Pinpoint the cell where the given text exists, returning its (x, y) midpoint coordinate. 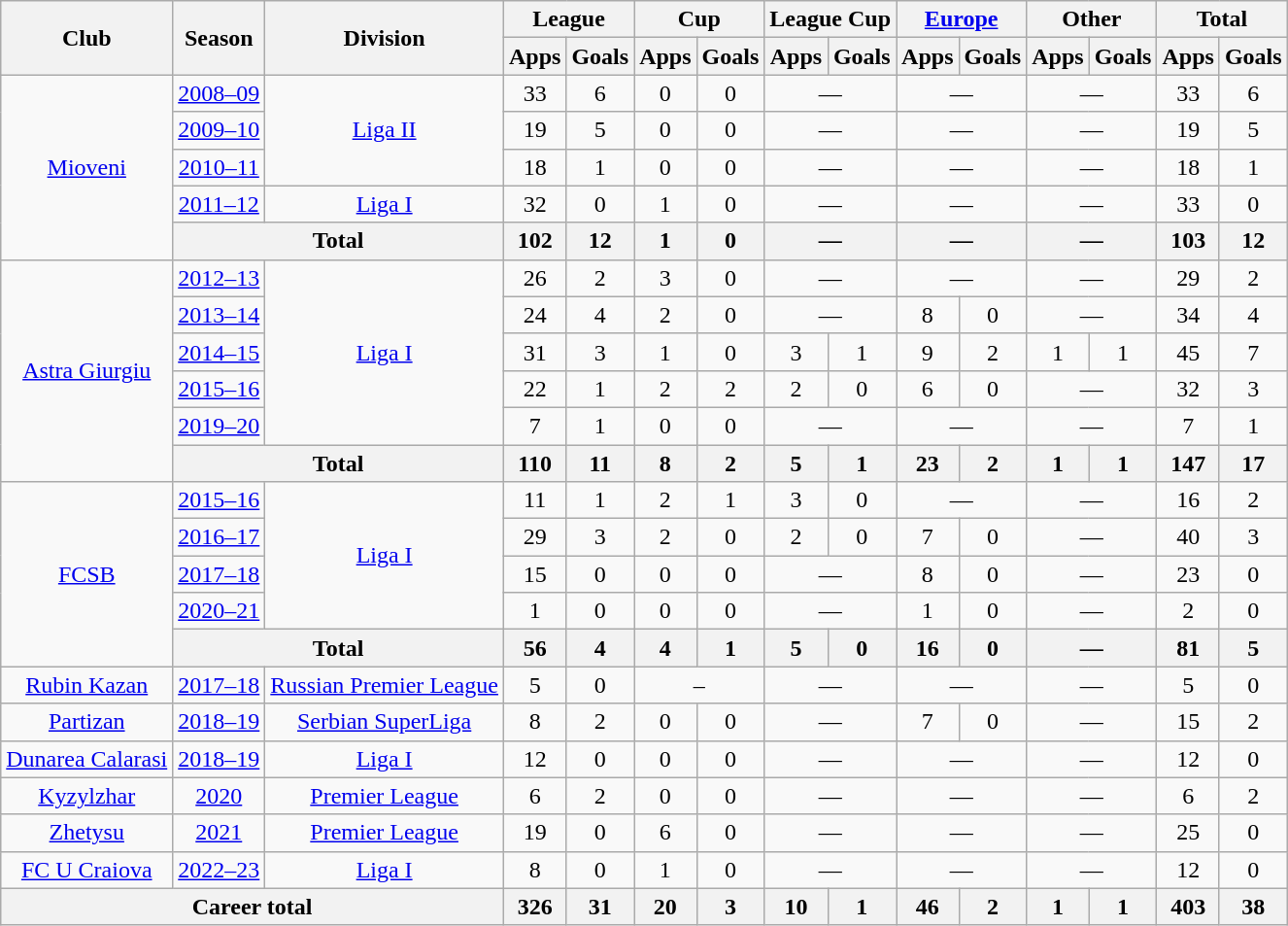
Mioveni (87, 167)
22 (534, 389)
2010–11 (220, 167)
Other (1092, 19)
10 (797, 907)
2014–15 (220, 352)
2016–17 (220, 537)
League Cup (830, 19)
Russian Premier League (385, 685)
40 (1188, 537)
2009–10 (220, 130)
Dunarea Calarasi (87, 759)
Europe (962, 19)
Cup (699, 19)
46 (928, 907)
2021 (220, 833)
FCSB (87, 574)
Club (87, 38)
34 (1188, 315)
38 (1253, 907)
2020 (220, 796)
9 (928, 352)
25 (1188, 833)
Serbian SuperLiga (385, 722)
24 (534, 315)
Career total (253, 907)
Kyzylzhar (87, 796)
102 (534, 241)
FC U Craiova (87, 870)
2008–09 (220, 93)
League (568, 19)
Rubin Kazan (87, 685)
Division (385, 38)
2011–12 (220, 204)
326 (534, 907)
20 (665, 907)
403 (1188, 907)
81 (1188, 648)
Zhetysu (87, 833)
2022–23 (220, 870)
Astra Giurgiu (87, 370)
147 (1188, 463)
56 (534, 648)
26 (534, 278)
Liga II (385, 130)
2020–21 (220, 611)
110 (534, 463)
Partizan (87, 722)
2012–13 (220, 278)
17 (1253, 463)
103 (1188, 241)
2013–14 (220, 315)
Season (220, 38)
– (699, 685)
2019–20 (220, 426)
45 (1188, 352)
